Return [x, y] of the center of cell containing provided text 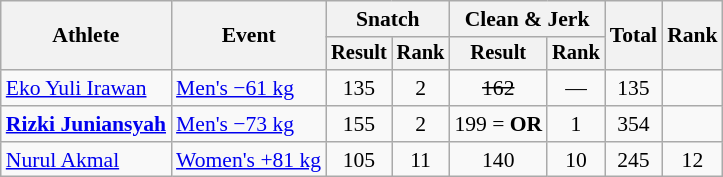
Event [248, 36]
Clean & Jerk [526, 19]
199 = OR [498, 124]
Athlete [86, 36]
Total [634, 36]
Rizki Juniansyah [86, 124]
Snatch [388, 19]
155 [359, 124]
1 [576, 124]
Men's −73 kg [248, 124]
Men's −61 kg [248, 88]
162 [498, 88]
Eko Yuli Irawan [86, 88]
354 [634, 124]
— [576, 88]
